Find where the given text appears and provide that cell's center as (X, Y) coordinate. 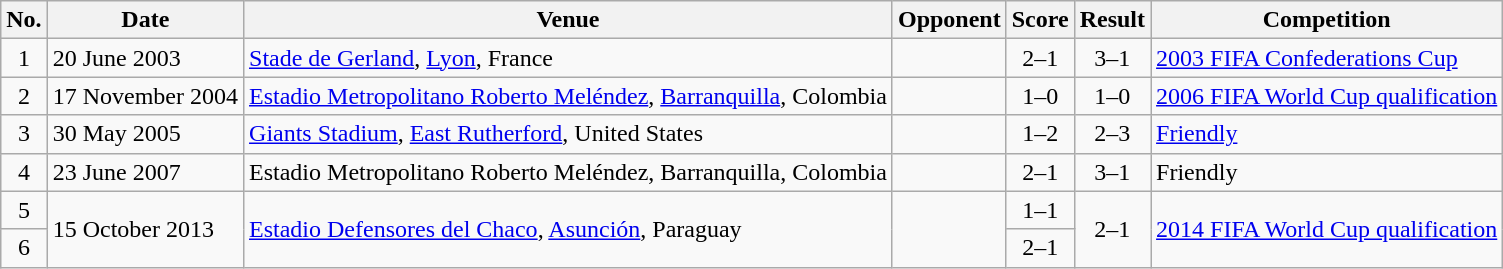
Stade de Gerland, Lyon, France (568, 58)
No. (24, 20)
4 (24, 172)
2–3 (1112, 134)
Result (1112, 20)
1 (24, 58)
2006 FIFA World Cup qualification (1327, 96)
Competition (1327, 20)
1–1 (1040, 210)
30 May 2005 (145, 134)
20 June 2003 (145, 58)
Estadio Defensores del Chaco, Asunción, Paraguay (568, 229)
Score (1040, 20)
Giants Stadium, East Rutherford, United States (568, 134)
17 November 2004 (145, 96)
Venue (568, 20)
1–2 (1040, 134)
23 June 2007 (145, 172)
2014 FIFA World Cup qualification (1327, 229)
Date (145, 20)
2 (24, 96)
Opponent (949, 20)
15 October 2013 (145, 229)
5 (24, 210)
3 (24, 134)
2003 FIFA Confederations Cup (1327, 58)
6 (24, 248)
